Return [X, Y] of the center of cell containing provided text 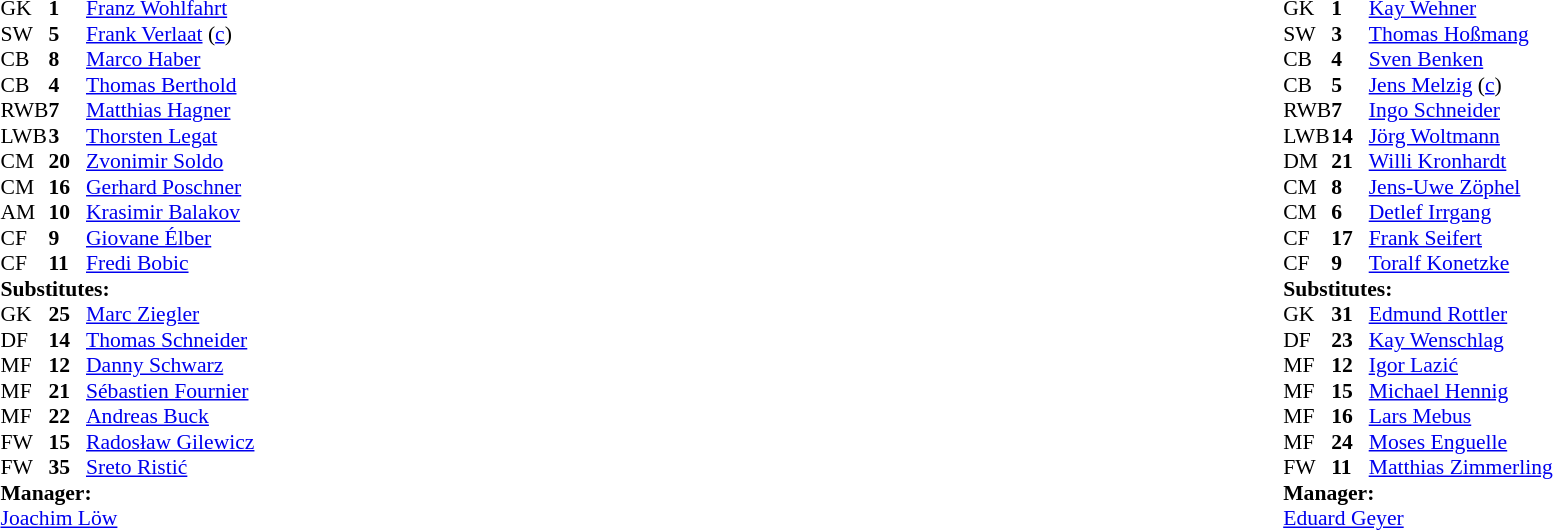
20 [67, 161]
Toralf Konetzke [1461, 263]
Sven Benken [1461, 59]
Ingo Schneider [1461, 111]
Sébastien Fournier [170, 391]
Michael Hennig [1461, 391]
Gerhard Poschner [170, 187]
Thomas Schneider [170, 340]
Jens Melzig (c) [1461, 85]
Andreas Buck [170, 417]
Matthias Zimmerling [1461, 467]
Radosław Gilewicz [170, 442]
AM [24, 213]
Frank Seifert [1461, 238]
Thorsten Legat [170, 136]
Giovane Élber [170, 238]
Sreto Ristić [170, 467]
DM [1307, 161]
17 [1350, 238]
Thomas Berthold [170, 85]
Jörg Woltmann [1461, 136]
Matthias Hagner [170, 111]
31 [1350, 315]
Jens-Uwe Zöphel [1461, 187]
22 [67, 417]
6 [1350, 213]
Thomas Hoßmang [1461, 34]
Zvonimir Soldo [170, 161]
Igor Lazić [1461, 365]
35 [67, 467]
25 [67, 315]
Moses Enguelle [1461, 442]
Edmund Rottler [1461, 315]
Lars Mebus [1461, 417]
24 [1350, 442]
Fredi Bobic [170, 263]
Danny Schwarz [170, 365]
Krasimir Balakov [170, 213]
Kay Wenschlag [1461, 340]
Marc Ziegler [170, 315]
Detlef Irrgang [1461, 213]
23 [1350, 340]
10 [67, 213]
Marco Haber [170, 59]
Frank Verlaat (c) [170, 34]
Willi Kronhardt [1461, 161]
